Provide the (X, Y) coordinate of the cell's center where the given text is located.  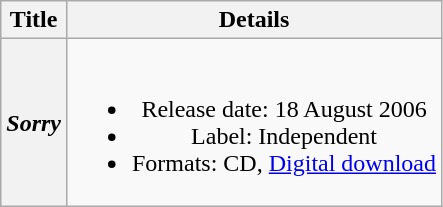
Sorry (34, 122)
Details (254, 20)
Release date: 18 August 2006Label: IndependentFormats: CD, Digital download (254, 122)
Title (34, 20)
